Provide the (X, Y) coordinate of the cell's center where the given text is located.  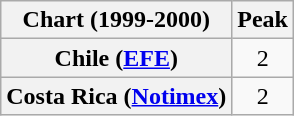
Costa Rica (Notimex) (116, 96)
Chile (EFE) (116, 58)
Peak (263, 20)
Chart (1999-2000) (116, 20)
